Identify which cell holds the provided text, then report its [x, y] central coordinate. 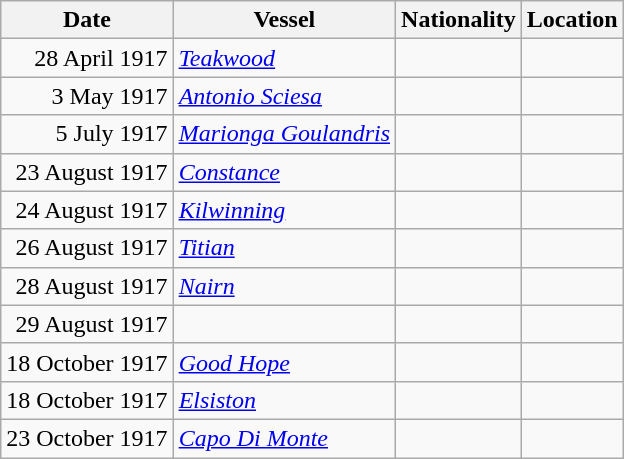
3 May 1917 [87, 96]
Vessel [284, 20]
23 August 1917 [87, 172]
5 July 1917 [87, 134]
28 August 1917 [87, 286]
26 August 1917 [87, 248]
Antonio Sciesa [284, 96]
Capo Di Monte [284, 438]
Location [572, 20]
Teakwood [284, 58]
Nationality [459, 20]
24 August 1917 [87, 210]
Kilwinning [284, 210]
29 August 1917 [87, 324]
Good Hope [284, 362]
Date [87, 20]
Titian [284, 248]
28 April 1917 [87, 58]
Marionga Goulandris [284, 134]
Nairn [284, 286]
Elsiston [284, 400]
23 October 1917 [87, 438]
Constance [284, 172]
